Return the [X, Y] coordinate for the center point of the cell that contains the specified text.  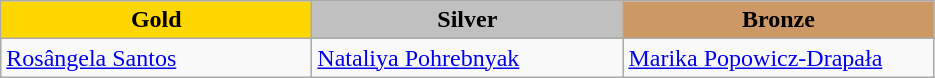
Silver [468, 20]
Rosângela Santos [156, 58]
Gold [156, 20]
Bronze [778, 20]
Nataliya Pohrebnyak [468, 58]
Marika Popowicz-Drapała [778, 58]
